Pinpoint the cell where the given text exists, returning its (X, Y) midpoint coordinate. 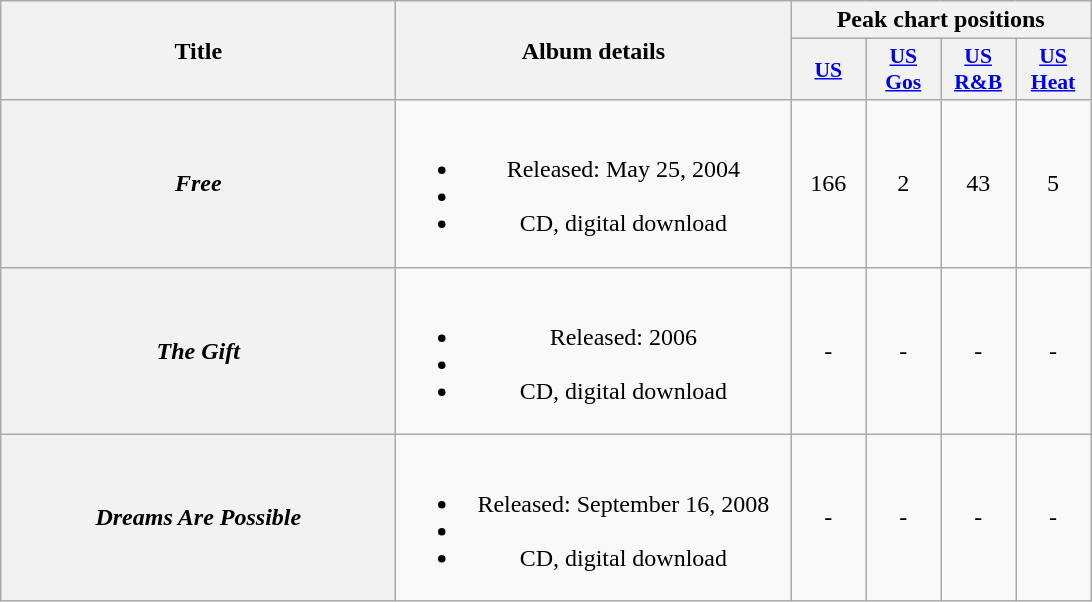
Album details (594, 50)
Title (198, 50)
5 (1054, 184)
Free (198, 184)
USGos (904, 70)
Dreams Are Possible (198, 518)
Released: September 16, 2008CD, digital download (594, 518)
Released: May 25, 2004CD, digital download (594, 184)
Released: 2006CD, digital download (594, 350)
43 (978, 184)
US (828, 70)
The Gift (198, 350)
2 (904, 184)
166 (828, 184)
Peak chart positions (941, 20)
USHeat (1054, 70)
USR&B (978, 70)
